Search for the cell housing the specified text and yield its [X, Y] center coordinate. 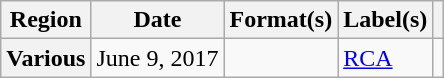
Various [46, 58]
RCA [386, 58]
June 9, 2017 [158, 58]
Label(s) [386, 20]
Date [158, 20]
Region [46, 20]
Format(s) [281, 20]
